Determine the (X, Y) coordinate at the center of the cell enclosing the given text.  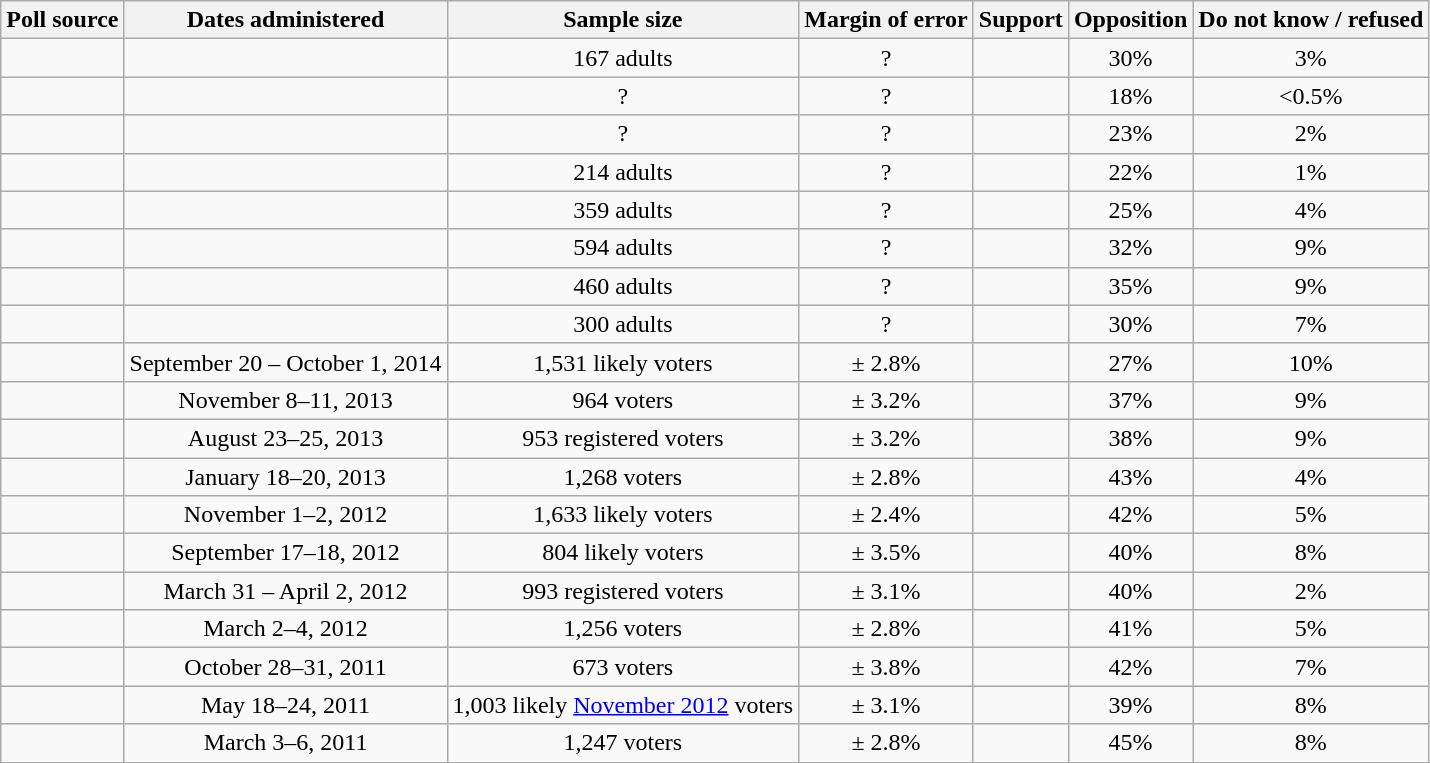
<0.5% (1311, 96)
214 adults (623, 172)
41% (1130, 629)
953 registered voters (623, 438)
March 31 – April 2, 2012 (286, 591)
March 3–6, 2011 (286, 743)
673 voters (623, 667)
± 2.4% (886, 515)
Support (1020, 20)
Do not know / refused (1311, 20)
35% (1130, 286)
± 3.8% (886, 667)
167 adults (623, 58)
October 28–31, 2011 (286, 667)
460 adults (623, 286)
10% (1311, 362)
18% (1130, 96)
1,256 voters (623, 629)
38% (1130, 438)
November 8–11, 2013 (286, 400)
22% (1130, 172)
November 1–2, 2012 (286, 515)
Sample size (623, 20)
804 likely voters (623, 553)
39% (1130, 705)
± 3.5% (886, 553)
1,268 voters (623, 477)
1,633 likely voters (623, 515)
Margin of error (886, 20)
March 2–4, 2012 (286, 629)
1,247 voters (623, 743)
993 registered voters (623, 591)
1,003 likely November 2012 voters (623, 705)
964 voters (623, 400)
45% (1130, 743)
Dates administered (286, 20)
594 adults (623, 248)
23% (1130, 134)
Opposition (1130, 20)
September 20 – October 1, 2014 (286, 362)
September 17–18, 2012 (286, 553)
1,531 likely voters (623, 362)
1% (1311, 172)
25% (1130, 210)
37% (1130, 400)
32% (1130, 248)
January 18–20, 2013 (286, 477)
May 18–24, 2011 (286, 705)
43% (1130, 477)
August 23–25, 2013 (286, 438)
3% (1311, 58)
359 adults (623, 210)
Poll source (62, 20)
27% (1130, 362)
300 adults (623, 324)
